Output the (X, Y) coordinate of the center of the cell containing the given text.  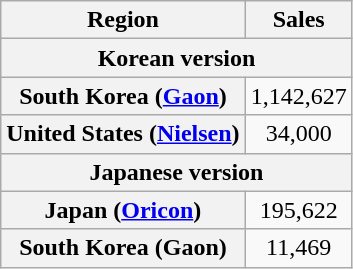
Region (123, 20)
11,469 (298, 248)
Japan (Oricon) (123, 210)
Japanese version (176, 172)
Sales (298, 20)
Korean version (176, 58)
195,622 (298, 210)
United States (Nielsen) (123, 134)
34,000 (298, 134)
1,142,627 (298, 96)
